Return the (X, Y) coordinate for the center point of the cell that contains the specified text.  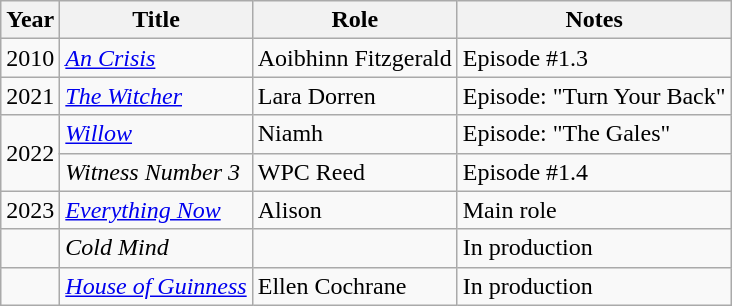
2010 (30, 58)
Role (354, 20)
Episode: "The Gales" (594, 134)
Aoibhinn Fitzgerald (354, 58)
Ellen Cochrane (354, 286)
An Crisis (156, 58)
Lara Dorren (354, 96)
Willow (156, 134)
Episode #1.3 (594, 58)
Notes (594, 20)
Title (156, 20)
Episode #1.4 (594, 172)
2022 (30, 153)
Cold Mind (156, 248)
Main role (594, 210)
2023 (30, 210)
Niamh (354, 134)
Episode: "Turn Your Back" (594, 96)
House of Guinness (156, 286)
2021 (30, 96)
Year (30, 20)
The Witcher (156, 96)
Alison (354, 210)
Everything Now (156, 210)
Witness Number 3 (156, 172)
WPC Reed (354, 172)
